Locate the cell with the specified text and output its (X, Y) center coordinate. 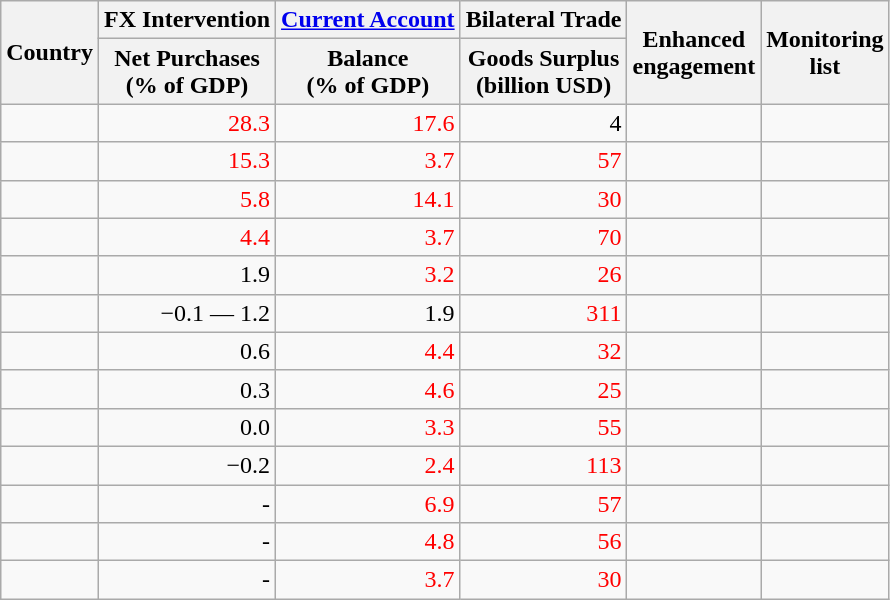
Country (50, 52)
25 (544, 389)
0.3 (186, 389)
113 (544, 465)
17.6 (368, 123)
56 (544, 542)
28.3 (186, 123)
4.6 (368, 389)
4 (544, 123)
4.8 (368, 542)
2.4 (368, 465)
15.3 (186, 161)
Monitoring list (825, 52)
FX Intervention (186, 20)
14.1 (368, 199)
6.9 (368, 503)
5.8 (186, 199)
55 (544, 427)
311 (544, 313)
3.3 (368, 427)
Balance(% of GDP) (368, 72)
Current Account (368, 20)
0.0 (186, 427)
26 (544, 275)
70 (544, 237)
3.2 (368, 275)
Net Purchases(% of GDP) (186, 72)
Goods Surplus(billion USD) (544, 72)
Bilateral Trade (544, 20)
Enhancedengagement (694, 52)
−0.1 — 1.2 (186, 313)
0.6 (186, 351)
32 (544, 351)
−0.2 (186, 465)
